Locate the cell with the specified text and output its (x, y) center coordinate. 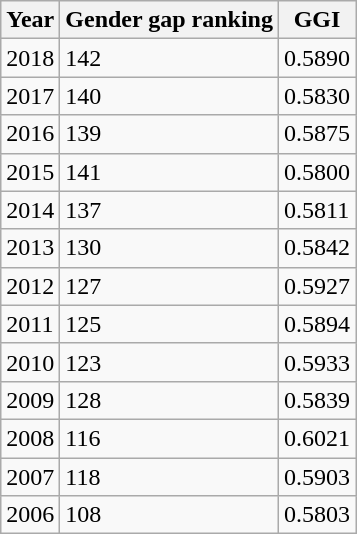
2007 (30, 477)
Year (30, 20)
142 (170, 58)
GGI (316, 20)
108 (170, 515)
0.5903 (316, 477)
0.5933 (316, 362)
128 (170, 400)
2012 (30, 286)
2006 (30, 515)
0.5842 (316, 248)
0.5811 (316, 210)
139 (170, 134)
2009 (30, 400)
140 (170, 96)
127 (170, 286)
2011 (30, 324)
Gender gap ranking (170, 20)
0.5800 (316, 172)
2017 (30, 96)
130 (170, 248)
2014 (30, 210)
0.6021 (316, 438)
0.5839 (316, 400)
2015 (30, 172)
2016 (30, 134)
2010 (30, 362)
123 (170, 362)
2013 (30, 248)
137 (170, 210)
0.5875 (316, 134)
2018 (30, 58)
0.5803 (316, 515)
0.5894 (316, 324)
141 (170, 172)
0.5830 (316, 96)
0.5927 (316, 286)
116 (170, 438)
0.5890 (316, 58)
118 (170, 477)
125 (170, 324)
2008 (30, 438)
